Return the (X, Y) coordinate for the center point of the cell that contains the specified text.  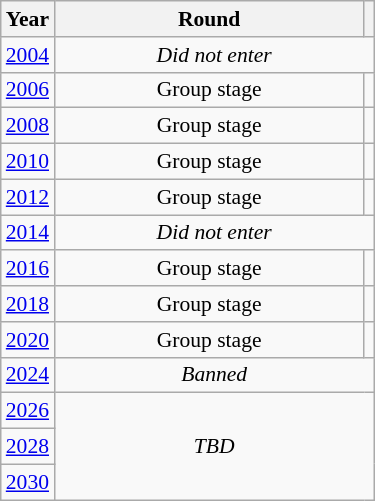
2020 (28, 340)
2026 (28, 411)
2014 (28, 233)
Year (28, 19)
Banned (214, 375)
2028 (28, 447)
2006 (28, 90)
2016 (28, 269)
2030 (28, 482)
2018 (28, 304)
2004 (28, 55)
Round (209, 19)
2024 (28, 375)
2008 (28, 126)
2010 (28, 162)
2012 (28, 197)
TBD (214, 446)
